Scan for the cell matching the given text and deliver its [x, y] coordinate at center. 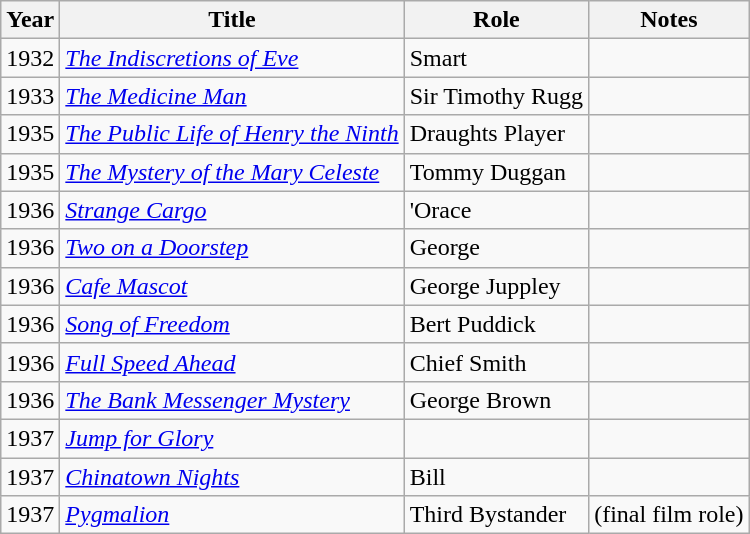
Jump for Glory [232, 438]
Song of Freedom [232, 324]
(final film role) [669, 515]
The Public Life of Henry the Ninth [232, 134]
Sir Timothy Rugg [496, 96]
Cafe Mascot [232, 286]
1933 [30, 96]
'Orace [496, 210]
George Juppley [496, 286]
The Indiscretions of Eve [232, 58]
Chinatown Nights [232, 477]
Chief Smith [496, 362]
The Medicine Man [232, 96]
Draughts Player [496, 134]
Two on a Doorstep [232, 248]
1932 [30, 58]
Full Speed Ahead [232, 362]
Role [496, 20]
George [496, 248]
Bert Puddick [496, 324]
Notes [669, 20]
Strange Cargo [232, 210]
Smart [496, 58]
Pygmalion [232, 515]
Title [232, 20]
The Bank Messenger Mystery [232, 400]
Year [30, 20]
Bill [496, 477]
The Mystery of the Mary Celeste [232, 172]
George Brown [496, 400]
Third Bystander [496, 515]
Tommy Duggan [496, 172]
